Determine the [X, Y] coordinate at the center of the cell enclosing the given text.  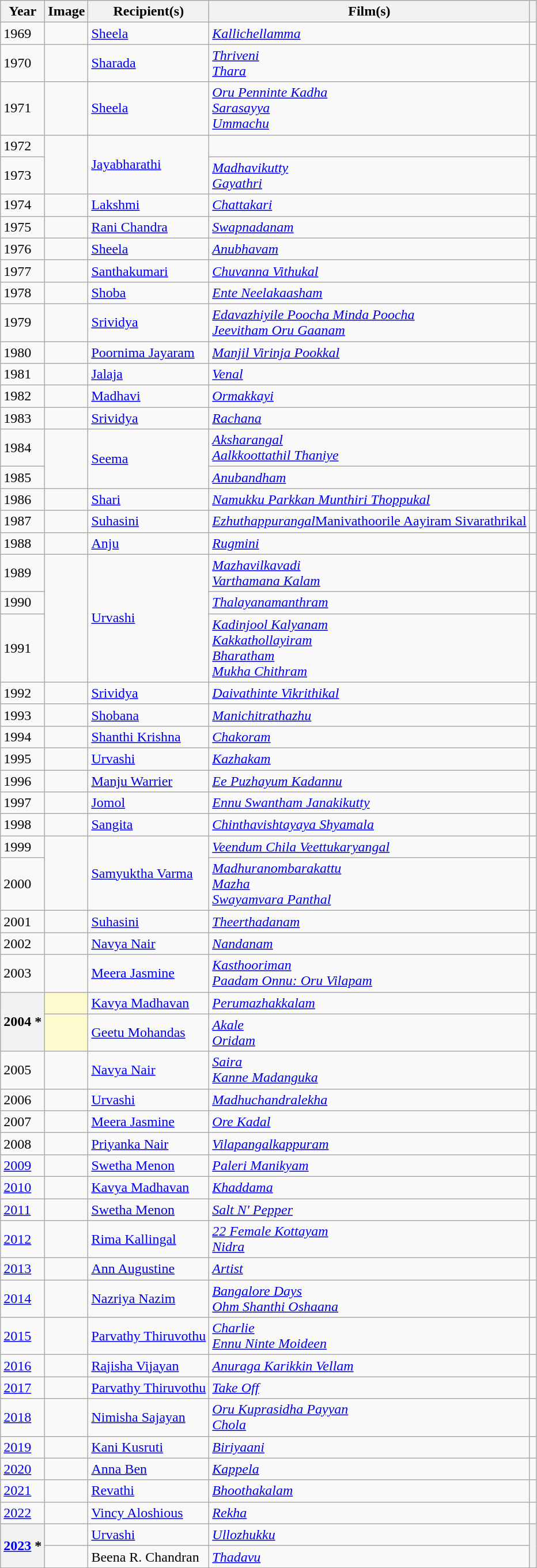
Madhuchandralekha [369, 1100]
2010 [23, 1187]
Manju Warrier [149, 781]
Kadinjool KalyanamKakkathollayiramBharathamMukha Chithram [369, 647]
Chinthavishtayaya Shyamala [369, 825]
Seema [149, 459]
Ormakkayi [369, 396]
1984 [23, 448]
Jalaja [149, 374]
Rachana [369, 418]
1985 [23, 478]
2017 [23, 1388]
Daivathinte Vikrithikal [369, 693]
AkaleOridam [369, 1032]
1986 [23, 499]
1979 [23, 323]
SairaKanne Madanguka [369, 1070]
Year [23, 12]
AksharangalAalkkoottathil Thaniye [369, 448]
1999 [23, 847]
2009 [23, 1165]
Salt N' Pepper [369, 1209]
Shoba [149, 293]
Rajisha Vijayan [149, 1366]
Jomol [149, 803]
Anna Ben [149, 1469]
1978 [23, 293]
Anju [149, 543]
1995 [23, 759]
1994 [23, 737]
2008 [23, 1143]
Perumazhakkalam [369, 1003]
Shanthi Krishna [149, 737]
Poornima Jayaram [149, 352]
1969 [23, 33]
1987 [23, 521]
Anuraga Karikkin Vellam [369, 1366]
2020 [23, 1469]
1990 [23, 603]
Biriyaani [369, 1447]
Thadavu [369, 1556]
Vilapangalkappuram [369, 1143]
1974 [23, 205]
Rugmini [369, 543]
Image [67, 12]
Ente Neelakaasham [369, 293]
22 Female KottayamNidra [369, 1240]
Ennu Swantham Janakikutty [369, 803]
Kazhakam [369, 759]
ThriveniThara [369, 63]
Revathi [149, 1491]
Kani Kusruti [149, 1447]
1997 [23, 803]
1975 [23, 227]
1989 [23, 573]
Chuvanna Vithukal [369, 271]
Paleri Manikyam [369, 1165]
Film(s) [369, 12]
Sharada [149, 63]
Recipient(s) [149, 12]
1996 [23, 781]
Namukku Parkkan Munthiri Thoppukal [369, 499]
KasthoorimanPaadam Onnu: Oru Vilapam [369, 974]
1993 [23, 715]
2006 [23, 1100]
MazhavilkavadiVarthamana Kalam [369, 573]
Shari [149, 499]
1998 [23, 825]
1973 [23, 175]
Bangalore DaysOhm Shanthi Oshaana [369, 1298]
2007 [23, 1122]
Rekha [369, 1513]
Nazriya Nazim [149, 1298]
2003 [23, 974]
Rima Kallingal [149, 1240]
MadhavikuttyGayathri [369, 175]
Sangita [149, 825]
Kallichellamma [369, 33]
2019 [23, 1447]
Beena R. Chandran [149, 1556]
Chakoram [369, 737]
2015 [23, 1336]
2004 * [23, 1022]
Veendum Chila Veettukaryangal [369, 847]
2022 [23, 1513]
Anubhavam [369, 249]
2011 [23, 1209]
1977 [23, 271]
Venal [369, 374]
2021 [23, 1491]
2001 [23, 922]
Madhavi [149, 396]
Manjil Virinja Pookkal [369, 352]
Jayabharathi [149, 165]
1988 [23, 543]
Manichitrathazhu [369, 715]
Lakshmi [149, 205]
Samyuktha Varma [149, 873]
2002 [23, 944]
Chattakari [369, 205]
EzhuthappurangalManivathoorile Aayiram Sivarathrikal [369, 521]
Oru Penninte KadhaSarasayyaUmmachu [369, 108]
Nandanam [369, 944]
2005 [23, 1070]
Ullozhukku [369, 1535]
Nimisha Sajayan [149, 1417]
Vincy Aloshious [149, 1513]
Ann Augustine [149, 1269]
Thalayanamanthram [369, 603]
1992 [23, 693]
Shobana [149, 715]
Kappela [369, 1469]
2018 [23, 1417]
1972 [23, 146]
Swapnadanam [369, 227]
1983 [23, 418]
2016 [23, 1366]
1982 [23, 396]
Geetu Mohandas [149, 1032]
Ee Puzhayum Kadannu [369, 781]
Oru Kuprasidha PayyanChola [369, 1417]
MadhuranombarakattuMazhaSwayamvara Panthal [369, 884]
Edavazhiyile Poocha Minda PoochaJeevitham Oru Gaanam [369, 323]
1970 [23, 63]
2013 [23, 1269]
2023 * [23, 1546]
Theerthadanam [369, 922]
2014 [23, 1298]
Khaddama [369, 1187]
Ore Kadal [369, 1122]
Santhakumari [149, 271]
2012 [23, 1240]
1976 [23, 249]
Bhoothakalam [369, 1491]
1971 [23, 108]
CharlieEnnu Ninte Moideen [369, 1336]
1981 [23, 374]
1980 [23, 352]
Rani Chandra [149, 227]
Priyanka Nair [149, 1143]
Take Off [369, 1388]
1991 [23, 647]
2000 [23, 884]
Anubandham [369, 478]
Artist [369, 1269]
